Extract the (X, Y) coordinate from the center of the cell holding the provided text.  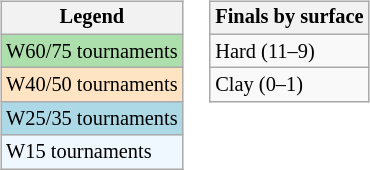
W60/75 tournaments (92, 51)
Clay (0–1) (289, 85)
W15 tournaments (92, 152)
Finals by surface (289, 18)
Legend (92, 18)
Hard (11–9) (289, 51)
W25/35 tournaments (92, 119)
W40/50 tournaments (92, 85)
